Search for the cell housing the specified text and yield its [X, Y] center coordinate. 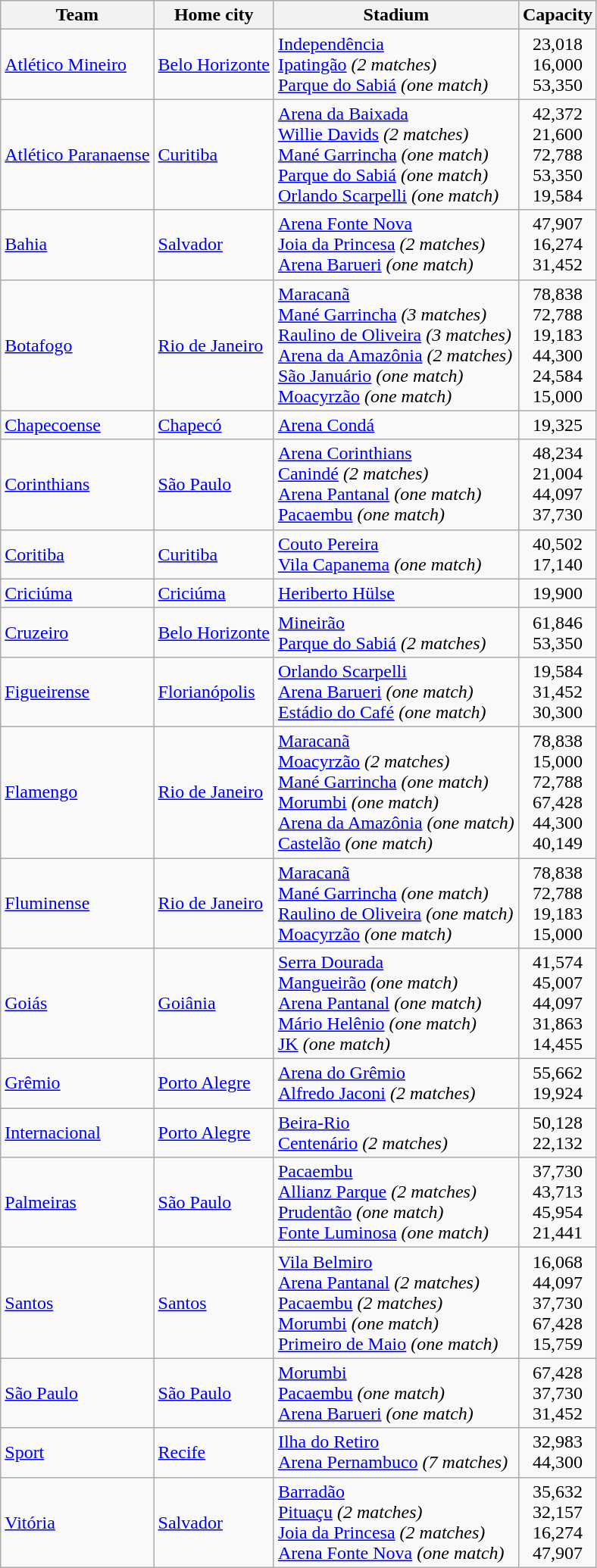
78,838 15,000 72,788 67,428 44,300 40,149 [558, 792]
Independência Ipatingão (2 matches) Parque do Sabiá (one match) [395, 64]
Arena Corinthians Canindé (2 matches) Arena Pantanal (one match) Pacaembu (one match) [395, 485]
41,574 45,007 44,097 31,863 14,455 [558, 1004]
42,372 21,600 72,788 53,350 19,584 [558, 155]
Chapecó [214, 425]
Arena Fonte Nova Joia da Princesa (2 matches) Arena Barueri (one match) [395, 245]
Coritiba [77, 554]
Home city [214, 15]
Ilha do Retiro Arena Pernambuco (7 matches) [395, 1453]
55,662 19,924 [558, 1083]
Florianópolis [214, 692]
Vitória [77, 1523]
Atlético Mineiro [77, 64]
Arena Condá [395, 425]
Goiânia [214, 1004]
61,846 53,350 [558, 632]
Maracanã Mané Garrincha (3 matches) Raulino de Oliveira (3 matches) Arena da Amazônia (2 matches) São Januário (one match) Moacyrzão (one match) [395, 345]
Stadium [395, 15]
Mineirão Parque do Sabiá (2 matches) [395, 632]
Capacity [558, 15]
Botafogo [77, 345]
Palmeiras [77, 1203]
Goiás [77, 1004]
Flamengo [77, 792]
23,018 16,000 53,350 [558, 64]
Serra Dourada Mangueirão (one match) Arena Pantanal (one match) Mário Helênio (one match) JK (one match) [395, 1004]
Internacional [77, 1133]
40,502 17,140 [558, 554]
Morumbi Pacaembu (one match) Arena Barueri (one match) [395, 1393]
37,730 43,713 45,954 21,441 [558, 1203]
19,900 [558, 593]
35,632 32,157 16,274 47,907 [558, 1523]
Cruzeiro [77, 632]
Arena da Baixada Willie Davids (2 matches) Mané Garrincha (one match) Parque do Sabiá (one match) Orlando Scarpelli (one match) [395, 155]
32,983 44,300 [558, 1453]
Maracanã Mané Garrincha (one match) Raulino de Oliveira (one match) Moacyrzão (one match) [395, 903]
Beira-Rio Centenário (2 matches) [395, 1133]
50,128 22,132 [558, 1133]
Orlando Scarpelli Arena Barueri (one match) Estádio do Café (one match) [395, 692]
Fluminense [77, 903]
Vila Belmiro Arena Pantanal (2 matches) Pacaembu (2 matches) Morumbi (one match) Primeiro de Maio (one match) [395, 1303]
78,838 72,788 19,183 44,300 24,584 15,000 [558, 345]
Chapecoense [77, 425]
Atlético Paranaense [77, 155]
Heriberto Hülse [395, 593]
16,068 44,097 37,730 67,428 15,759 [558, 1303]
Corinthians [77, 485]
78,838 72,788 19,183 15,000 [558, 903]
Team [77, 15]
Bahia [77, 245]
Recife [214, 1453]
Grêmio [77, 1083]
Maracanã Moacyrzão (2 matches) Mané Garrincha (one match) Morumbi (one match) Arena da Amazônia (one match) Castelão (one match) [395, 792]
67,428 37,730 31,452 [558, 1393]
Figueirense [77, 692]
Sport [77, 1453]
47,907 16,274 31,452 [558, 245]
19,325 [558, 425]
Arena do Grêmio Alfredo Jaconi (2 matches) [395, 1083]
Couto Pereira Vila Capanema (one match) [395, 554]
48,234 21,004 44,097 37,730 [558, 485]
19,584 31,452 30,300 [558, 692]
Pacaembu Allianz Parque (2 matches) Prudentão (one match) Fonte Luminosa (one match) [395, 1203]
Barradão Pituaçu (2 matches) Joia da Princesa (2 matches) Arena Fonte Nova (one match) [395, 1523]
